Pinpoint the cell where the given text exists, returning its [x, y] midpoint coordinate. 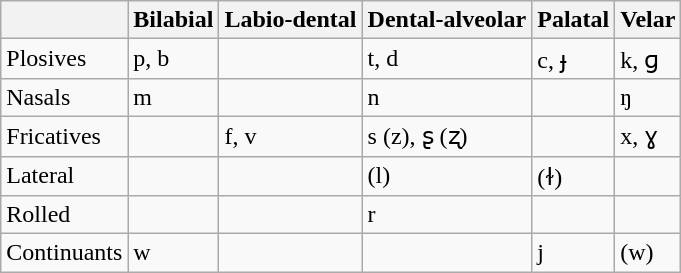
(w) [648, 253]
Fricatives [64, 136]
f, v [290, 136]
Continuants [64, 253]
p, b [174, 59]
Plosives [64, 59]
(l) [447, 176]
w [174, 253]
t, d [447, 59]
Nasals [64, 97]
r [447, 215]
Palatal [574, 20]
Rolled [64, 215]
k, ɡ [648, 59]
c, ɟ [574, 59]
n [447, 97]
Bilabial [174, 20]
m [174, 97]
(ɫ) [574, 176]
s (z), ʂ (ʐ) [447, 136]
x, ɣ [648, 136]
Dental-alveolar [447, 20]
ŋ [648, 97]
j [574, 253]
Lateral [64, 176]
Velar [648, 20]
Labio-dental [290, 20]
